Provide the [X, Y] coordinate of the cell's center where the given text is located.  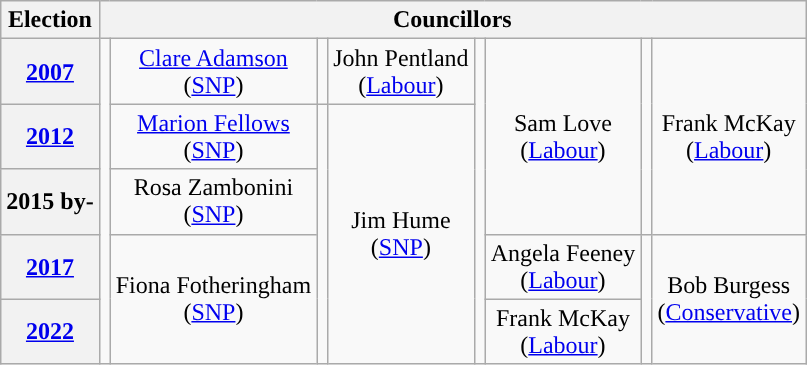
2022 [50, 332]
Jim Hume(SNP) [401, 234]
Fiona Fotheringham(SNP) [213, 299]
Clare Adamson(SNP) [213, 72]
Bob Burgess(Conservative) [729, 299]
John Pentland(Labour) [401, 72]
Sam Love(Labour) [563, 136]
2015 by- [50, 202]
Angela Feeney(Labour) [563, 266]
2012 [50, 136]
2017 [50, 266]
Marion Fellows(SNP) [213, 136]
2007 [50, 72]
Rosa Zambonini(SNP) [213, 202]
Election [50, 20]
Councillors [452, 20]
